Provide the (x, y) coordinate of the cell's center where the given text is located.  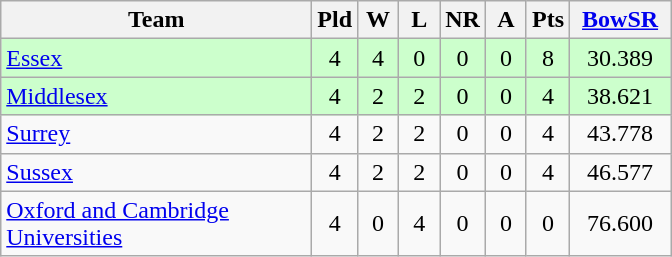
W (378, 20)
L (420, 20)
Middlesex (156, 96)
Team (156, 20)
38.621 (620, 96)
46.577 (620, 172)
Surrey (156, 134)
30.389 (620, 58)
NR (463, 20)
Sussex (156, 172)
76.600 (620, 224)
A (506, 20)
8 (548, 58)
Pts (548, 20)
BowSR (620, 20)
Essex (156, 58)
43.778 (620, 134)
Pld (335, 20)
Oxford and Cambridge Universities (156, 224)
